Identify which cell holds the provided text, then report its (x, y) central coordinate. 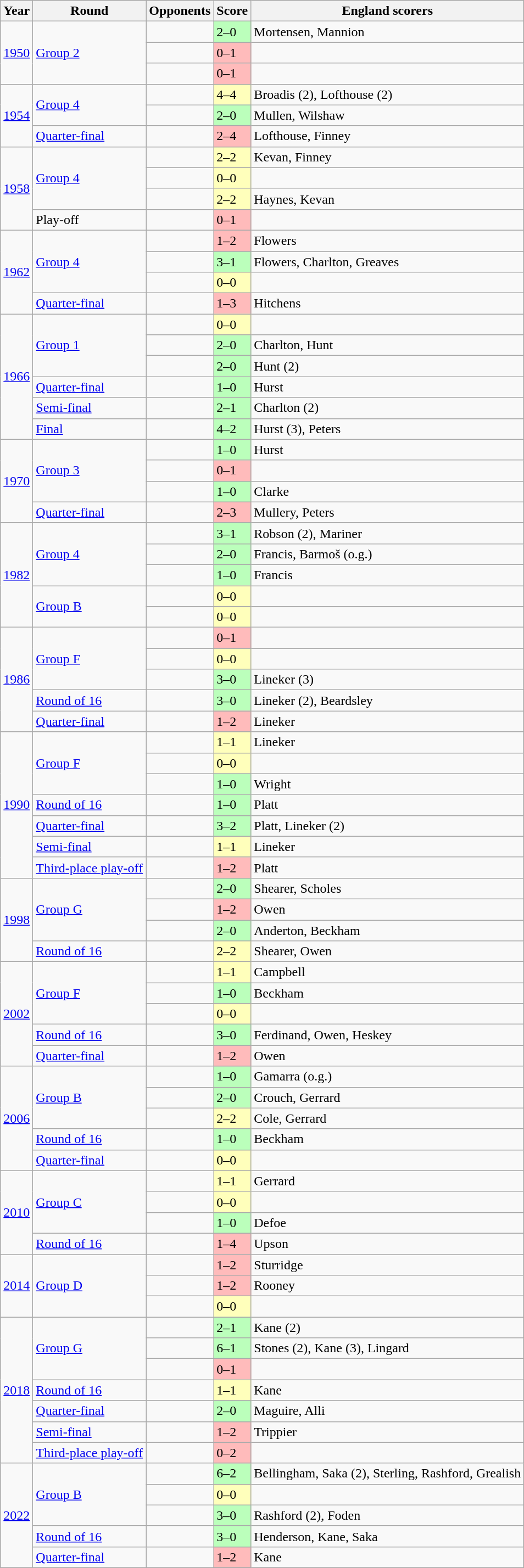
Opponents (180, 11)
2006 (16, 1118)
2–3 (232, 512)
Group 3 (90, 471)
2010 (16, 1212)
1958 (16, 188)
1966 (16, 377)
Upson (388, 1244)
6–2 (232, 1474)
Mullery, Peters (388, 512)
6–1 (232, 1348)
4–2 (232, 429)
Crouch, Gerrard (388, 1097)
Cole, Gerrard (388, 1118)
Rashford (2), Foden (388, 1515)
1–3 (232, 304)
1986 (16, 680)
2–4 (232, 136)
Defoe (388, 1223)
Hitchens (388, 304)
Broadis (2), Lofthouse (2) (388, 94)
Gerrard (388, 1181)
Play-off (90, 220)
Trippier (388, 1432)
England scorers (388, 11)
Shearer, Scholes (388, 888)
Flowers, Charlton, Greaves (388, 262)
Mortensen, Mannion (388, 32)
Campbell (388, 972)
Kevan, Finney (388, 157)
Group 2 (90, 53)
Maguire, Alli (388, 1411)
Charlton (2) (388, 408)
1990 (16, 805)
Anderton, Beckham (388, 931)
Wright (388, 784)
Group 1 (90, 345)
Lineker (2), Beardsley (388, 701)
Rooney (388, 1286)
1998 (16, 920)
Round (90, 11)
Clarke (388, 491)
Platt, Lineker (2) (388, 826)
Haynes, Kevan (388, 199)
Group C (90, 1202)
Charlton, Hunt (388, 345)
Shearer, Owen (388, 951)
2022 (16, 1515)
Year (16, 11)
2018 (16, 1390)
1–4 (232, 1244)
Hunt (2) (388, 366)
Gamarra (o.g.) (388, 1077)
1950 (16, 53)
3–2 (232, 826)
4–4 (232, 94)
1962 (16, 272)
Kane (2) (388, 1328)
Stones (2), Kane (3), Lingard (388, 1348)
1970 (16, 481)
0–2 (232, 1453)
Henderson, Kane, Saka (388, 1536)
Sturridge (388, 1264)
Ferdinand, Owen, Heskey (388, 1035)
Francis (388, 575)
Robson (2), Mariner (388, 533)
Lineker (3) (388, 680)
2002 (16, 1014)
Group D (90, 1285)
1982 (16, 575)
Final (90, 429)
Bellingham, Saka (2), Sterling, Rashford, Grealish (388, 1474)
Score (232, 11)
Francis, Barmoš (o.g.) (388, 554)
Hurst (3), Peters (388, 429)
1954 (16, 115)
Mullen, Wilshaw (388, 115)
2014 (16, 1285)
Flowers (388, 240)
Lofthouse, Finney (388, 136)
